Extract the [x, y] coordinate from the center of the cell holding the provided text.  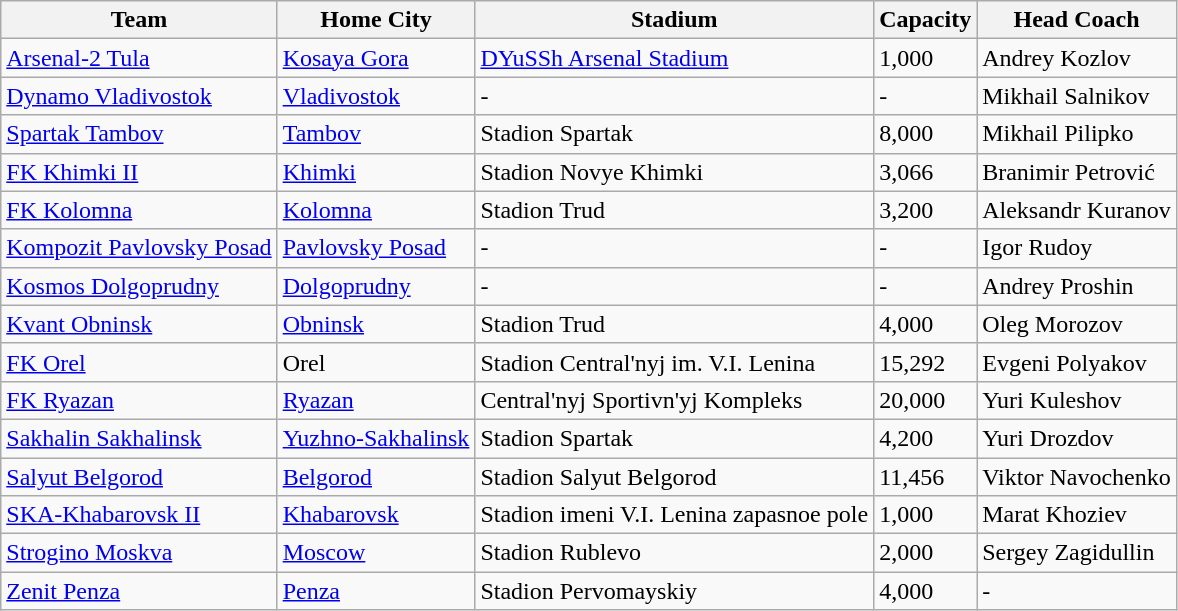
Ryazan [376, 400]
DYuSSh Arsenal Stadium [674, 58]
8,000 [926, 134]
Strogino Moskva [139, 553]
FK Khimki II [139, 172]
Stadion Pervomayskiy [674, 591]
SKA-Khabarovsk II [139, 515]
FK Ryazan [139, 400]
Mikhail Salnikov [1077, 96]
Kvant Obninsk [139, 324]
FK Kolomna [139, 210]
Kompozit Pavlovsky Posad [139, 248]
Viktor Navochenko [1077, 477]
Stadion imeni V.I. Lenina zapasnoe pole [674, 515]
3,200 [926, 210]
Stadion Rublevo [674, 553]
Igor Rudoy [1077, 248]
2,000 [926, 553]
Salyut Belgorod [139, 477]
Khabarovsk [376, 515]
Tambov [376, 134]
Kosmos Dolgoprudny [139, 286]
Stadium [674, 20]
Yuzhno-Sakhalinsk [376, 438]
Pavlovsky Posad [376, 248]
Aleksandr Kuranov [1077, 210]
Andrey Kozlov [1077, 58]
Yuri Drozdov [1077, 438]
Penza [376, 591]
Zenit Penza [139, 591]
Arsenal-2 Tula [139, 58]
20,000 [926, 400]
Vladivostok [376, 96]
Marat Khoziev [1077, 515]
Oleg Morozov [1077, 324]
3,066 [926, 172]
Belgorod [376, 477]
Capacity [926, 20]
Sakhalin Sakhalinsk [139, 438]
Moscow [376, 553]
4,200 [926, 438]
Spartak Tambov [139, 134]
Kolomna [376, 210]
Obninsk [376, 324]
Stadion Salyut Belgorod [674, 477]
Dolgoprudny [376, 286]
Stadion Central'nyj im. V.I. Lenina [674, 362]
Head Coach [1077, 20]
Khimki [376, 172]
Stadion Novye Khimki [674, 172]
Evgeni Polyakov [1077, 362]
FK Orel [139, 362]
Dynamo Vladivostok [139, 96]
Team [139, 20]
Kosaya Gora [376, 58]
Home City [376, 20]
Branimir Petrović [1077, 172]
Andrey Proshin [1077, 286]
15,292 [926, 362]
Mikhail Pilipko [1077, 134]
Central'nyj Sportivn'yj Kompleks [674, 400]
Sergey Zagidullin [1077, 553]
11,456 [926, 477]
Yuri Kuleshov [1077, 400]
Orel [376, 362]
